Capture the cell that displays the provided text and extract its (x, y) central coordinate. 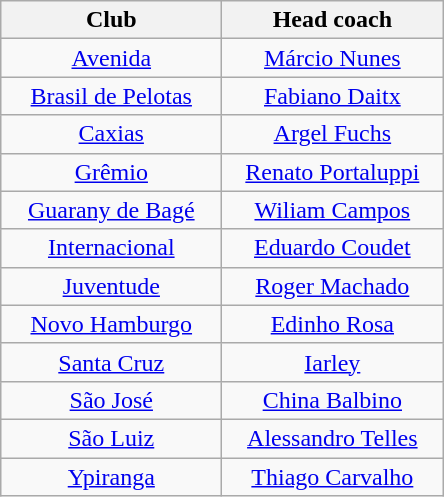
Wiliam Campos (332, 210)
Iarley (332, 362)
Fabiano Daitx (332, 96)
Caxias (112, 134)
Avenida (112, 58)
Head coach (332, 20)
Márcio Nunes (332, 58)
Brasil de Pelotas (112, 96)
China Balbino (332, 400)
Santa Cruz (112, 362)
Alessandro Telles (332, 438)
Internacional (112, 248)
Grêmio (112, 172)
São José (112, 400)
Edinho Rosa (332, 324)
Argel Fuchs (332, 134)
Ypiranga (112, 477)
Novo Hamburgo (112, 324)
Club (112, 20)
Eduardo Coudet (332, 248)
São Luiz (112, 438)
Roger Machado (332, 286)
Renato Portaluppi (332, 172)
Juventude (112, 286)
Thiago Carvalho (332, 477)
Guarany de Bagé (112, 210)
